Extract the (x, y) coordinate from the center of the cell holding the provided text.  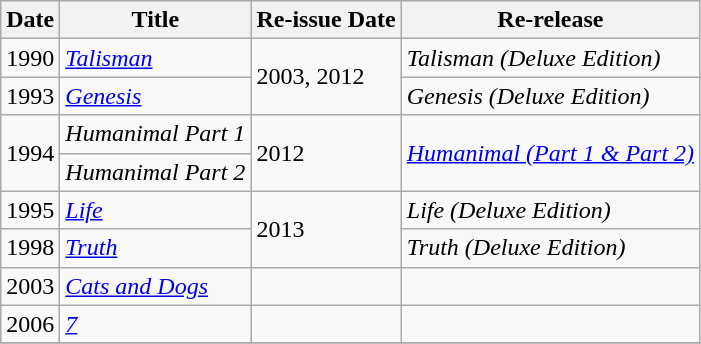
Re-issue Date (326, 20)
Humanimal Part 2 (156, 172)
1990 (30, 58)
2012 (326, 153)
1994 (30, 153)
Genesis (156, 96)
Humanimal Part 1 (156, 134)
Life (Deluxe Edition) (550, 210)
Talisman (156, 58)
2003, 2012 (326, 77)
Life (156, 210)
1993 (30, 96)
Truth (Deluxe Edition) (550, 248)
Genesis (Deluxe Edition) (550, 96)
2013 (326, 229)
7 (156, 324)
Truth (156, 248)
Cats and Dogs (156, 286)
Humanimal (Part 1 & Part 2) (550, 153)
Re-release (550, 20)
1995 (30, 210)
1998 (30, 248)
2006 (30, 324)
Date (30, 20)
2003 (30, 286)
Title (156, 20)
Talisman (Deluxe Edition) (550, 58)
